Detect which cell encompasses the target text, then output its (X, Y) center coordinate. 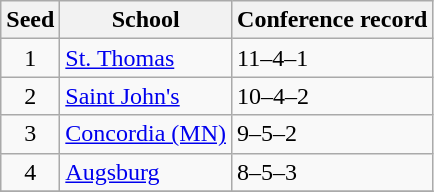
St. Thomas (146, 58)
4 (30, 172)
School (146, 20)
Augsburg (146, 172)
2 (30, 96)
11–4–1 (332, 58)
3 (30, 134)
10–4–2 (332, 96)
1 (30, 58)
Conference record (332, 20)
Seed (30, 20)
Concordia (MN) (146, 134)
9–5–2 (332, 134)
Saint John's (146, 96)
8–5–3 (332, 172)
